Provide the (x, y) coordinate of the cell's center where the given text is located.  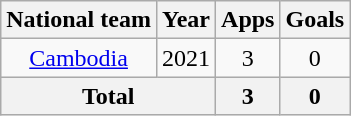
Total (108, 96)
National team (79, 20)
Apps (248, 20)
2021 (186, 58)
Year (186, 20)
Goals (315, 20)
Cambodia (79, 58)
